Scan for the cell matching the given text and deliver its [X, Y] coordinate at center. 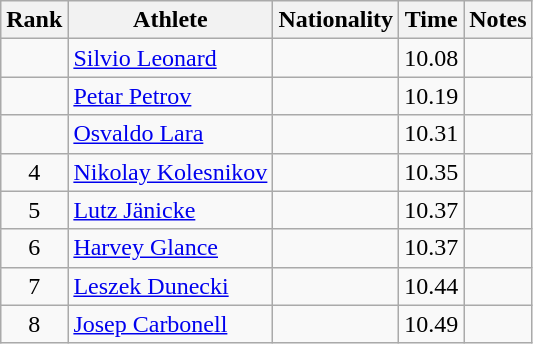
10.31 [432, 134]
7 [34, 286]
10.19 [432, 96]
10.49 [432, 324]
10.44 [432, 286]
4 [34, 172]
10.08 [432, 58]
6 [34, 248]
Lutz Jänicke [170, 210]
Leszek Dunecki [170, 286]
Harvey Glance [170, 248]
Josep Carbonell [170, 324]
5 [34, 210]
10.35 [432, 172]
Osvaldo Lara [170, 134]
Rank [34, 20]
8 [34, 324]
Silvio Leonard [170, 58]
Notes [498, 20]
Time [432, 20]
Nikolay Kolesnikov [170, 172]
Athlete [170, 20]
Petar Petrov [170, 96]
Nationality [336, 20]
